Determine the [X, Y] coordinate at the center of the cell enclosing the given text.  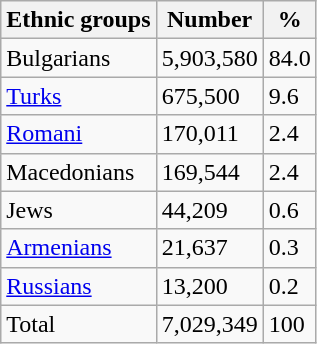
44,209 [210, 210]
Armenians [78, 248]
Jews [78, 210]
21,637 [210, 248]
5,903,580 [210, 58]
675,500 [210, 96]
0.2 [290, 286]
0.6 [290, 210]
Ethnic groups [78, 20]
13,200 [210, 286]
Macedonians [78, 172]
% [290, 20]
Russians [78, 286]
Romani [78, 134]
Turks [78, 96]
170,011 [210, 134]
7,029,349 [210, 324]
9.6 [290, 96]
Total [78, 324]
84.0 [290, 58]
100 [290, 324]
Number [210, 20]
0.3 [290, 248]
Bulgarians [78, 58]
169,544 [210, 172]
